Provide the [X, Y] coordinate of the cell's center where the given text is located.  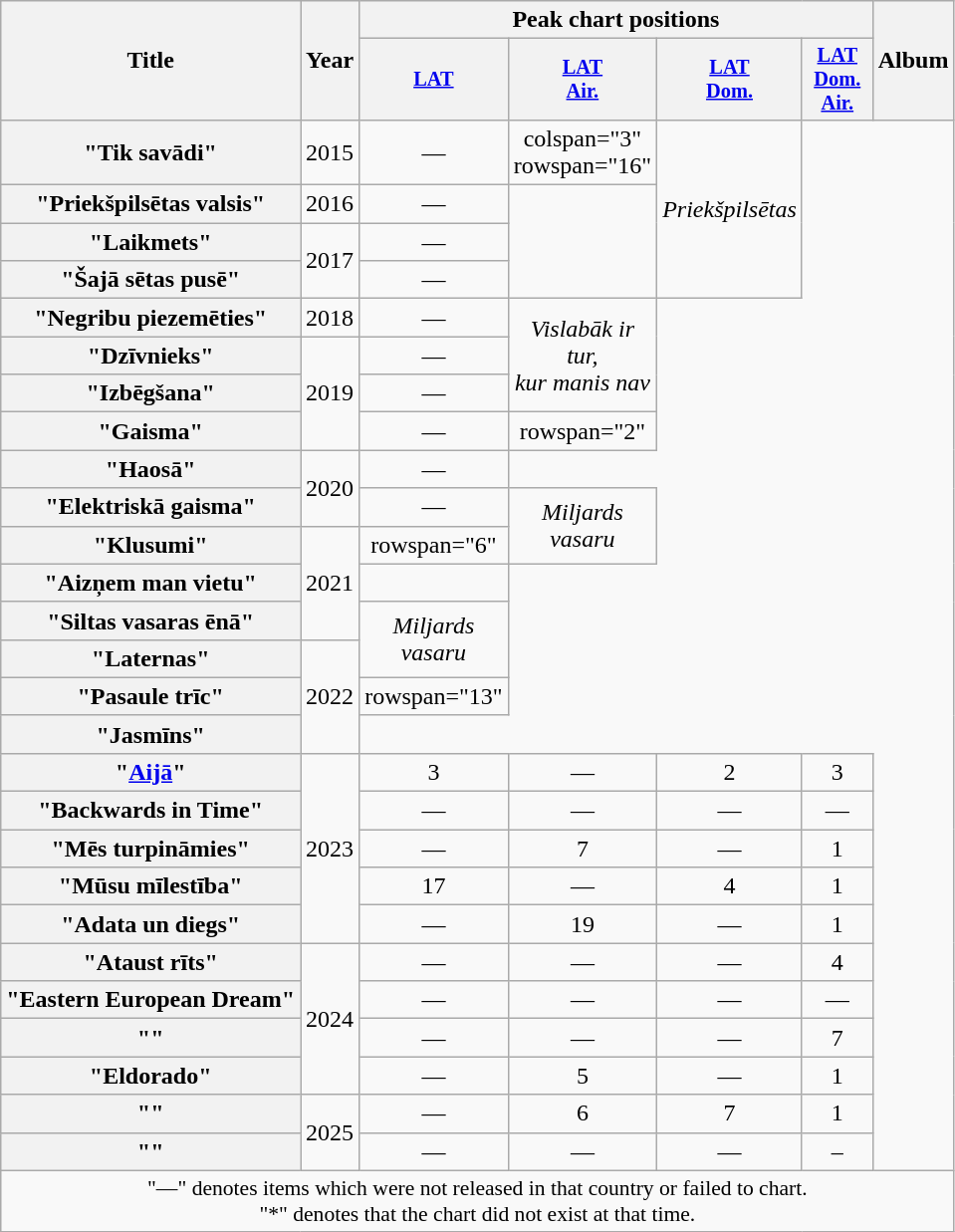
"Tik savādi" [151, 151]
2023 [331, 848]
"—" denotes items which were not released in that country or failed to chart."*" denotes that the chart did not exist at that time. [478, 1201]
2015 [331, 151]
"Eastern European Dream" [151, 1000]
Title [151, 61]
"Backwards in Time" [151, 811]
2018 [331, 318]
LATAir. [583, 80]
Peak chart positions [616, 20]
"Gaisma" [151, 431]
Year [331, 61]
Priekšpilsētas [730, 209]
"Adata un diegs" [151, 924]
"Mūsu mīlestība" [151, 886]
rowspan="2" [583, 431]
19 [583, 924]
"Mēs turpināmies" [151, 849]
"Ataust rīts" [151, 962]
"Aizņem man vietu" [151, 583]
"Laternas" [151, 658]
Vislabāk ir tur,kur manis nav [583, 356]
Album [913, 61]
2 [730, 772]
2022 [331, 696]
rowspan="13" [434, 696]
rowspan="6" [434, 545]
2024 [331, 1019]
LAT [434, 80]
2019 [331, 393]
2017 [331, 261]
"Eldorado" [151, 1076]
colspan="3" rowspan="16" [583, 151]
"Pasaule trīc" [151, 696]
"Siltas vasaras ēnā" [151, 620]
2020 [331, 488]
2025 [331, 1132]
6 [583, 1113]
5 [583, 1076]
"Izbēgšana" [151, 393]
17 [434, 886]
"Dzīvnieks" [151, 356]
LATDom. [730, 80]
"Priekšpilsētas valsis" [151, 204]
– [836, 1151]
2021 [331, 583]
"Laikmets" [151, 242]
"Klusumi" [151, 545]
"Negribu piezemēties" [151, 318]
"Elektriskā gaisma" [151, 507]
"Jasmīns" [151, 734]
"Šajā sētas pusē" [151, 280]
LATDom.Air. [836, 80]
2016 [331, 204]
"Aijā" [151, 772]
"Haosā" [151, 469]
